Capture the cell that displays the provided text and extract its [x, y] central coordinate. 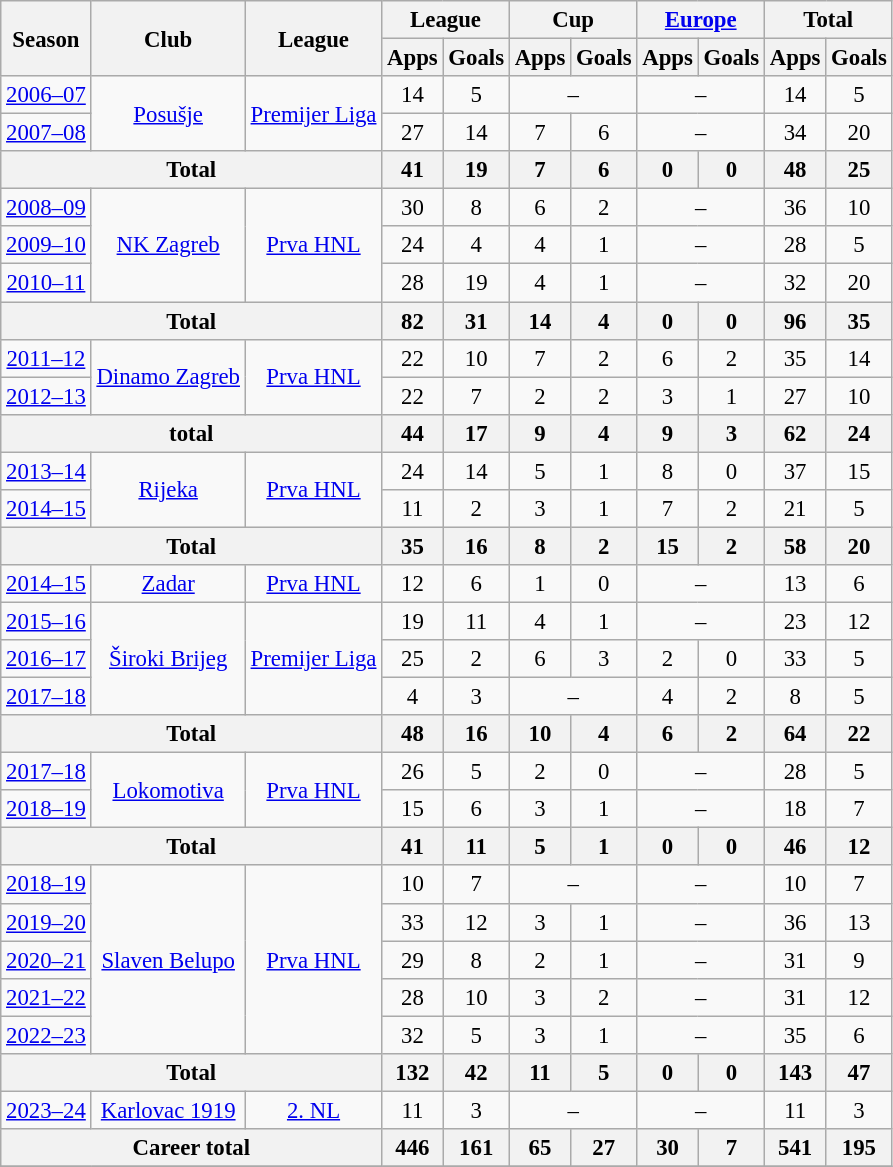
Karlovac 1919 [168, 1110]
34 [794, 133]
2008–09 [46, 208]
161 [476, 1148]
47 [859, 1073]
Zadar [168, 584]
Cup [573, 20]
195 [859, 1148]
Rijeka [168, 490]
2020–21 [46, 960]
29 [412, 960]
541 [794, 1148]
Slaven Belupo [168, 960]
64 [794, 734]
NK Zagreb [168, 246]
37 [794, 471]
2009–10 [46, 245]
2. NL [313, 1110]
42 [476, 1073]
Dinamo Zagreb [168, 376]
2012–13 [46, 396]
2011–12 [46, 358]
96 [794, 321]
2007–08 [46, 133]
total [192, 433]
21 [794, 509]
2006–07 [46, 95]
Europe [701, 20]
2010–11 [46, 283]
2013–14 [46, 471]
Club [168, 38]
Posušje [168, 114]
132 [412, 1073]
82 [412, 321]
Career total [192, 1148]
Široki Brijeg [168, 658]
17 [476, 433]
26 [412, 772]
46 [794, 847]
2021–22 [46, 997]
62 [794, 433]
2019–20 [46, 922]
Season [46, 38]
143 [794, 1073]
65 [540, 1148]
23 [794, 621]
58 [794, 546]
18 [794, 809]
2016–17 [46, 659]
446 [412, 1148]
Lokomotiva [168, 790]
2023–24 [46, 1110]
44 [412, 433]
2015–16 [46, 621]
2022–23 [46, 1035]
